Output the (x, y) coordinate of the center of the cell containing the given text.  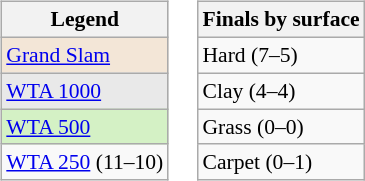
WTA 1000 (84, 91)
Hard (7–5) (280, 55)
Grand Slam (84, 55)
WTA 250 (11–10) (84, 162)
Legend (84, 20)
Grass (0–0) (280, 127)
Clay (4–4) (280, 91)
WTA 500 (84, 127)
Carpet (0–1) (280, 162)
Finals by surface (280, 20)
